Extract the [X, Y] coordinate from the center of the cell holding the provided text.  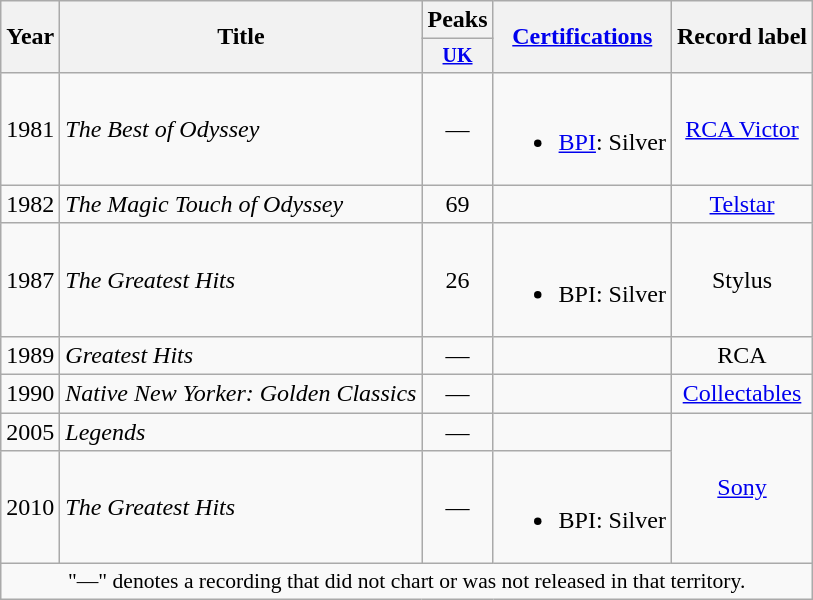
Title [241, 37]
2005 [30, 432]
Legends [241, 432]
RCA Victor [742, 128]
1989 [30, 355]
1990 [30, 394]
1982 [30, 204]
Greatest Hits [241, 355]
Collectables [742, 394]
The Best of Odyssey [241, 128]
RCA [742, 355]
"—" denotes a recording that did not chart or was not released in that territory. [407, 582]
Sony [742, 488]
Peaks [458, 20]
Year [30, 37]
Record label [742, 37]
1987 [30, 280]
Native New Yorker: Golden Classics [241, 394]
Stylus [742, 280]
Telstar [742, 204]
Certifications [582, 37]
69 [458, 204]
26 [458, 280]
UK [458, 56]
The Magic Touch of Odyssey [241, 204]
1981 [30, 128]
2010 [30, 508]
